Return the [X, Y] coordinate for the center point of the cell that contains the specified text.  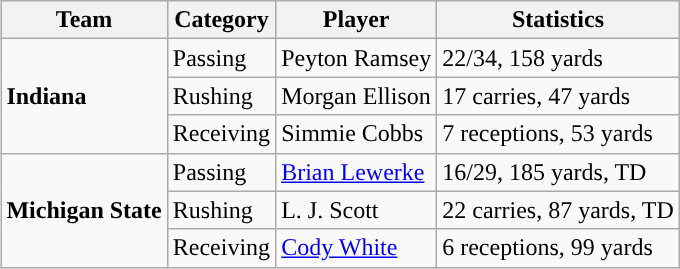
Team [84, 20]
Simmie Cobbs [356, 134]
Indiana [84, 96]
Category [221, 20]
Cody White [356, 248]
16/29, 185 yards, TD [558, 172]
Brian Lewerke [356, 172]
Statistics [558, 20]
Player [356, 20]
L. J. Scott [356, 210]
17 carries, 47 yards [558, 96]
7 receptions, 53 yards [558, 134]
22 carries, 87 yards, TD [558, 210]
Morgan Ellison [356, 96]
Peyton Ramsey [356, 58]
Michigan State [84, 210]
22/34, 158 yards [558, 58]
6 receptions, 99 yards [558, 248]
